Detect which cell encompasses the target text, then output its [X, Y] center coordinate. 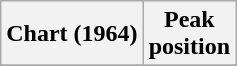
Peakposition [189, 34]
Chart (1964) [72, 34]
